From the cell containing the given text, extract its center point as [X, Y] coordinate. 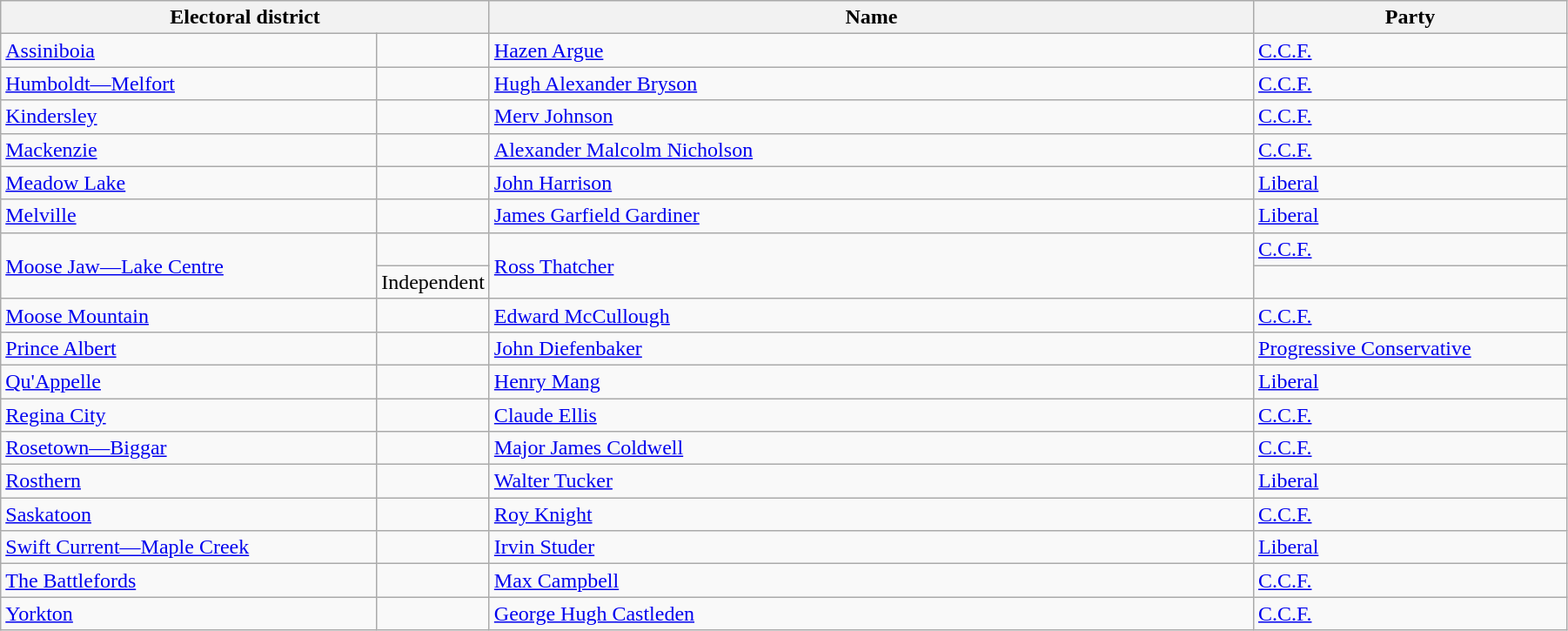
Electoral district [245, 17]
Swift Current—Maple Creek [189, 547]
Independent [433, 282]
Moose Mountain [189, 315]
Edward McCullough [871, 315]
Major James Coldwell [871, 448]
Merv Johnson [871, 117]
George Hugh Castleden [871, 614]
John Diefenbaker [871, 348]
James Garfield Gardiner [871, 216]
Ross Thatcher [871, 265]
John Harrison [871, 183]
Melville [189, 216]
Party [1411, 17]
Irvin Studer [871, 547]
Name [871, 17]
The Battlefords [189, 581]
Claude Ellis [871, 415]
Mackenzie [189, 150]
Assiniboia [189, 50]
Yorkton [189, 614]
Rosthern [189, 481]
Regina City [189, 415]
Humboldt—Melfort [189, 84]
Kindersley [189, 117]
Hugh Alexander Bryson [871, 84]
Qu'Appelle [189, 381]
Walter Tucker [871, 481]
Saskatoon [189, 514]
Roy Knight [871, 514]
Progressive Conservative [1411, 348]
Max Campbell [871, 581]
Prince Albert [189, 348]
Alexander Malcolm Nicholson [871, 150]
Henry Mang [871, 381]
Rosetown—Biggar [189, 448]
Moose Jaw—Lake Centre [189, 265]
Hazen Argue [871, 50]
Meadow Lake [189, 183]
